Pinpoint the cell where the given text exists, returning its (x, y) midpoint coordinate. 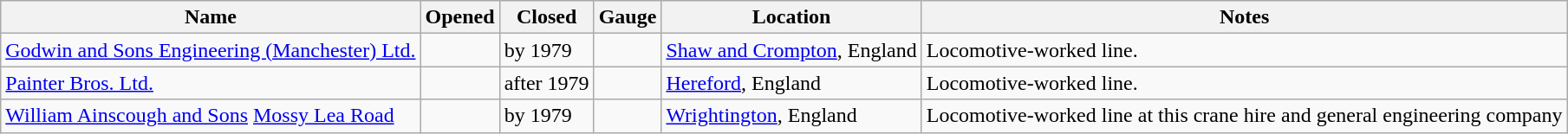
after 1979 (546, 83)
Locomotive-worked line at this crane hire and general engineering company (1245, 116)
Notes (1245, 17)
Gauge (628, 17)
William Ainscough and Sons Mossy Lea Road (211, 116)
Shaw and Crompton, England (791, 50)
Location (791, 17)
Closed (546, 17)
Wrightington, England (791, 116)
Opened (459, 17)
Painter Bros. Ltd. (211, 83)
Name (211, 17)
Hereford, England (791, 83)
Godwin and Sons Engineering (Manchester) Ltd. (211, 50)
